Determine the [x, y] coordinate at the center of the cell enclosing the given text.  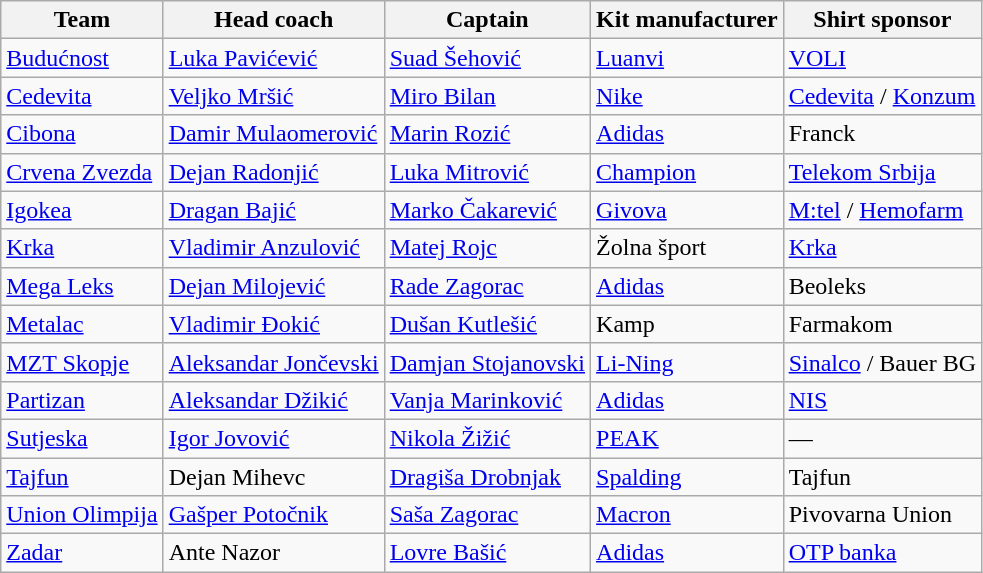
Luka Pavićević [274, 58]
M:tel / Hemofarm [882, 210]
Crvena Zvezda [82, 172]
Sutjeska [82, 438]
Aleksandar Džikić [274, 400]
Metalac [82, 324]
Ante Nazor [274, 553]
Dragan Bajić [274, 210]
Damjan Stojanovski [487, 362]
NIS [882, 400]
Dejan Mihevc [274, 477]
Matej Rojc [487, 248]
Shirt sponsor [882, 20]
Gašper Potočnik [274, 515]
Cedevita [82, 96]
Dragiša Drobnjak [487, 477]
Pivovarna Union [882, 515]
Igor Jovović [274, 438]
Igokea [82, 210]
Franck [882, 134]
Champion [688, 172]
Captain [487, 20]
Mega Leks [82, 286]
Zadar [82, 553]
Dušan Kutlešić [487, 324]
Budućnost [82, 58]
Marko Čakarević [487, 210]
— [882, 438]
Marin Rozić [487, 134]
Aleksandar Jončevski [274, 362]
Union Olimpija [82, 515]
Luka Mitrović [487, 172]
Cedevita / Konzum [882, 96]
Li-Ning [688, 362]
Kamp [688, 324]
Suad Šehović [487, 58]
Lovre Bašić [487, 553]
Nike [688, 96]
Macron [688, 515]
MZT Skopje [82, 362]
OTP banka [882, 553]
Partizan [82, 400]
PEAK [688, 438]
Luanvi [688, 58]
Damir Mulaomerović [274, 134]
Dejan Milojević [274, 286]
Telekom Srbija [882, 172]
Beoleks [882, 286]
Team [82, 20]
VOLI [882, 58]
Farmakom [882, 324]
Vanja Marinković [487, 400]
Nikola Žižić [487, 438]
Vladimir Anzulović [274, 248]
Dejan Radonjić [274, 172]
Head coach [274, 20]
Givova [688, 210]
Kit manufacturer [688, 20]
Saša Zagorac [487, 515]
Rade Zagorac [487, 286]
Vladimir Đokić [274, 324]
Spalding [688, 477]
Žolna šport [688, 248]
Miro Bilan [487, 96]
Veljko Mršić [274, 96]
Cibona [82, 134]
Sinalco / Bauer BG [882, 362]
